Find where the given text appears and provide that cell's center as (x, y) coordinate. 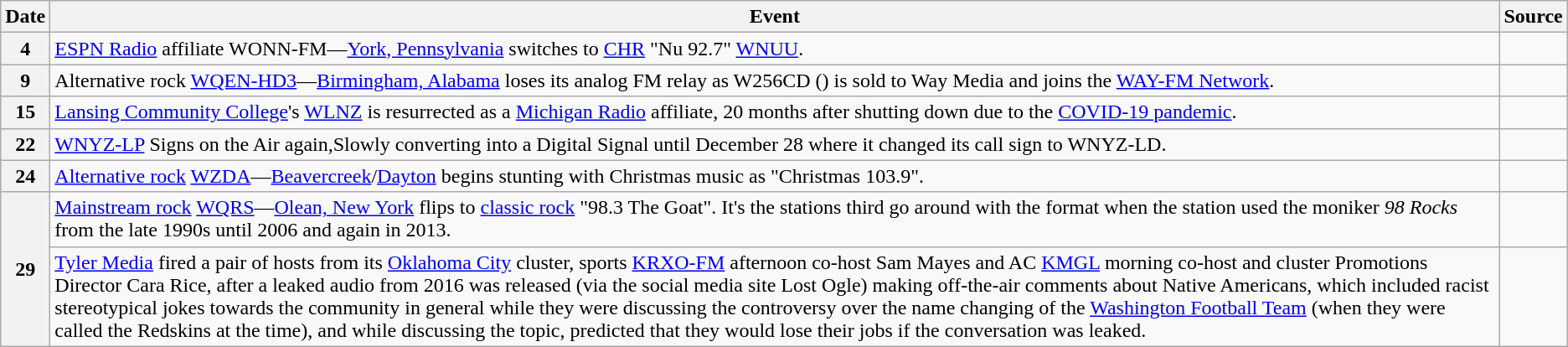
Lansing Community College's WLNZ is resurrected as a Michigan Radio affiliate, 20 months after shutting down due to the COVID-19 pandemic. (775, 112)
9 (25, 80)
Alternative rock WZDA—Beavercreek/Dayton begins stunting with Christmas music as "Christmas 103.9". (775, 176)
ESPN Radio affiliate WONN-FM—York, Pennsylvania switches to CHR "Nu 92.7" WNUU. (775, 49)
Alternative rock WQEN-HD3—Birmingham, Alabama loses its analog FM relay as W256CD () is sold to Way Media and joins the WAY-FM Network. (775, 80)
15 (25, 112)
4 (25, 49)
24 (25, 176)
Source (1533, 17)
22 (25, 144)
Date (25, 17)
29 (25, 269)
WNYZ-LP Signs on the Air again,Slowly converting into a Digital Signal until December 28 where it changed its call sign to WNYZ-LD. (775, 144)
Event (775, 17)
